Scan for the cell matching the given text and deliver its (x, y) coordinate at center. 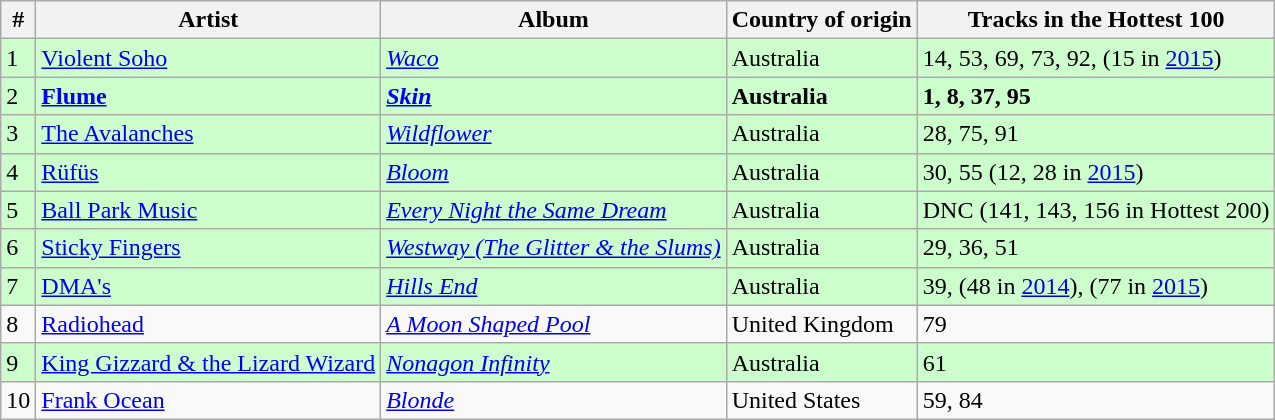
Rüfüs (208, 172)
Radiohead (208, 324)
39, (48 in 2014), (77 in 2015) (1096, 286)
A Moon Shaped Pool (554, 324)
Artist (208, 20)
Album (554, 20)
Hills End (554, 286)
United States (822, 400)
79 (1096, 324)
9 (18, 362)
DMA's (208, 286)
59, 84 (1096, 400)
14, 53, 69, 73, 92, (15 in 2015) (1096, 58)
# (18, 20)
10 (18, 400)
7 (18, 286)
4 (18, 172)
DNC (141, 143, 156 in Hottest 200) (1096, 210)
30, 55 (12, 28 in 2015) (1096, 172)
61 (1096, 362)
Bloom (554, 172)
Westway (The Glitter & the Slums) (554, 248)
United Kingdom (822, 324)
28, 75, 91 (1096, 134)
Flume (208, 96)
Every Night the Same Dream (554, 210)
29, 36, 51 (1096, 248)
Tracks in the Hottest 100 (1096, 20)
Blonde (554, 400)
5 (18, 210)
Ball Park Music (208, 210)
Waco (554, 58)
8 (18, 324)
1, 8, 37, 95 (1096, 96)
Nonagon Infinity (554, 362)
2 (18, 96)
6 (18, 248)
1 (18, 58)
King Gizzard & the Lizard Wizard (208, 362)
Frank Ocean (208, 400)
The Avalanches (208, 134)
Violent Soho (208, 58)
Sticky Fingers (208, 248)
Wildflower (554, 134)
3 (18, 134)
Country of origin (822, 20)
Skin (554, 96)
